Determine the [X, Y] coordinate at the center of the cell enclosing the given text.  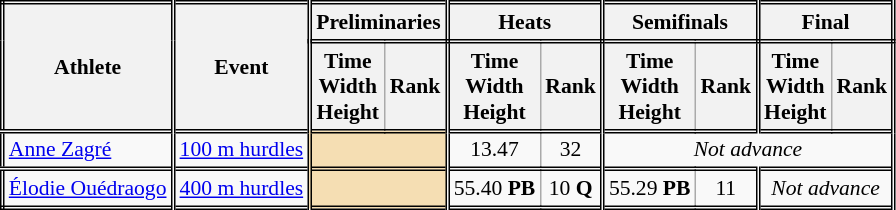
Preliminaries [378, 22]
32 [571, 150]
Heats [524, 22]
10 Q [571, 190]
100 m hurdles [242, 150]
Event [242, 67]
400 m hurdles [242, 190]
11 [727, 190]
Athlete [88, 67]
Élodie Ouédraogo [88, 190]
13.47 [494, 150]
Final [826, 22]
55.40 PB [494, 190]
55.29 PB [648, 190]
Anne Zagré [88, 150]
Semifinals [680, 22]
